Find where the given text appears and provide that cell's center as [x, y] coordinate. 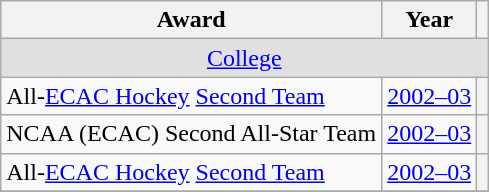
Award [192, 20]
NCAA (ECAC) Second All-Star Team [192, 134]
Year [430, 20]
College [244, 58]
